Return (X, Y) of the center of cell containing provided text 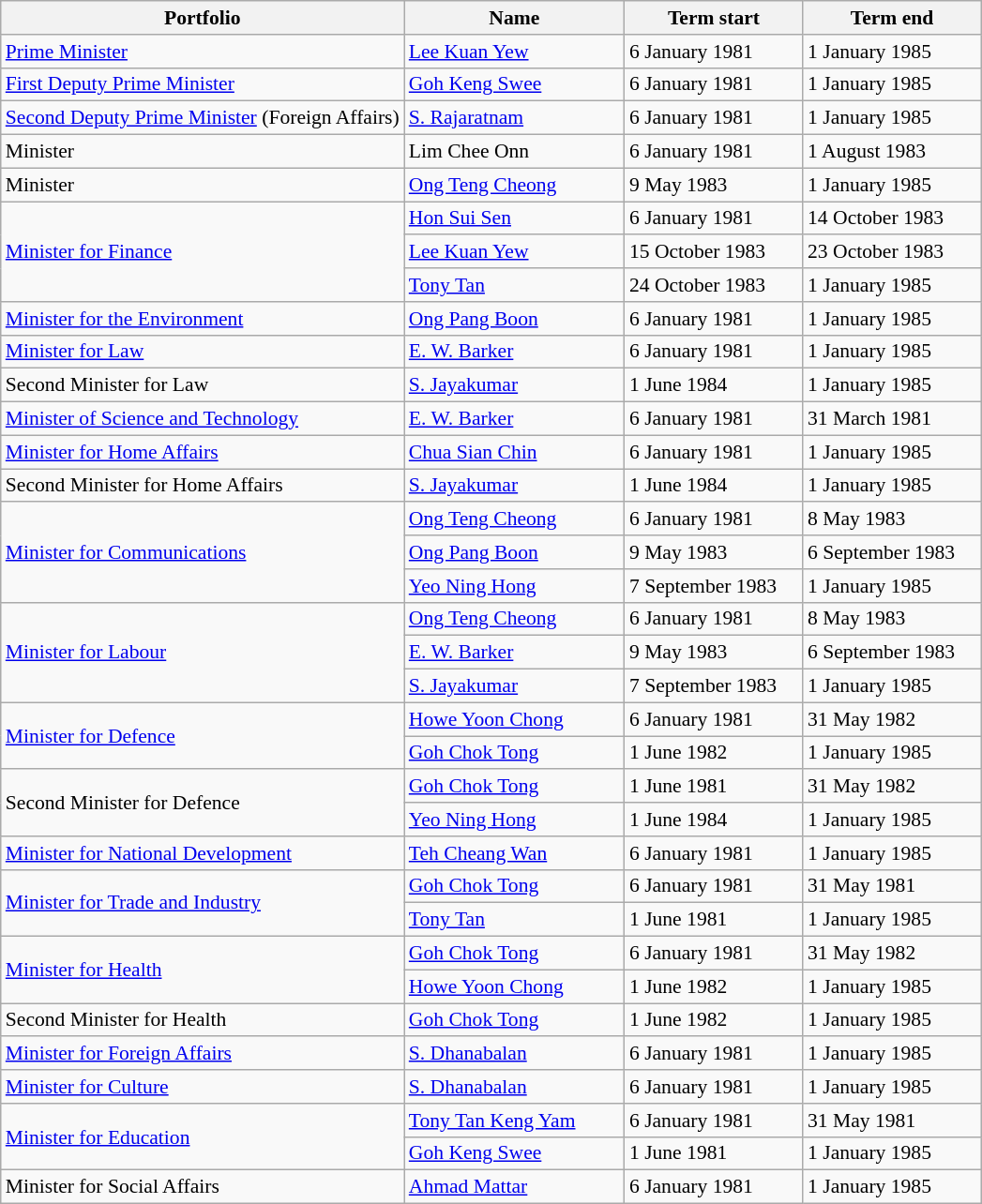
Minister for Foreign Affairs (203, 1054)
24 October 1983 (714, 285)
Minister for the Environment (203, 319)
Minister for Finance (203, 251)
Second Minister for Law (203, 385)
Minister of Science and Technology (203, 419)
Second Minister for Defence (203, 803)
23 October 1983 (892, 252)
Term start (714, 18)
Ahmad Mattar (514, 1187)
Hon Sui Sen (514, 218)
Term end (892, 18)
Minister for Social Affairs (203, 1187)
Portfolio (203, 18)
Tony Tan Keng Yam (514, 1121)
14 October 1983 (892, 218)
Second Minister for Home Affairs (203, 486)
Minister for Law (203, 352)
Minister for Health (203, 970)
Minister for Home Affairs (203, 452)
31 March 1981 (892, 419)
Second Deputy Prime Minister (Foreign Affairs) (203, 118)
Prime Minister (203, 52)
Minister for Education (203, 1136)
1 August 1983 (892, 152)
Minister for Labour (203, 653)
S. Rajaratnam (514, 118)
Second Minister for Health (203, 1020)
First Deputy Prime Minister (203, 84)
Minister for Communications (203, 553)
Lim Chee Onn (514, 152)
Teh Cheang Wan (514, 853)
Name (514, 18)
Minister for National Development (203, 853)
Minister for Defence (203, 735)
Minister for Culture (203, 1087)
Chua Sian Chin (514, 452)
15 October 1983 (714, 252)
Minister for Trade and Industry (203, 902)
